Extract the (X, Y) coordinate from the center of the cell holding the provided text.  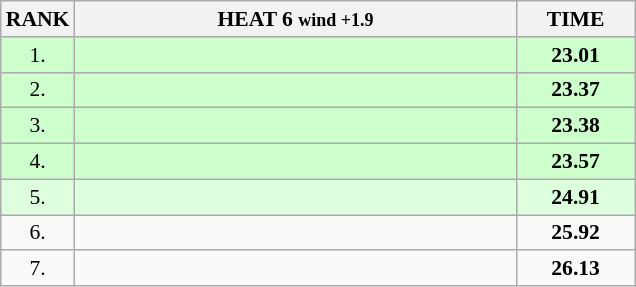
5. (38, 197)
4. (38, 162)
23.01 (576, 55)
2. (38, 90)
HEAT 6 wind +1.9 (295, 19)
6. (38, 233)
RANK (38, 19)
26.13 (576, 269)
7. (38, 269)
23.37 (576, 90)
3. (38, 126)
24.91 (576, 197)
TIME (576, 19)
23.38 (576, 126)
25.92 (576, 233)
23.57 (576, 162)
1. (38, 55)
